Provide the (X, Y) coordinate of the cell's center where the given text is located.  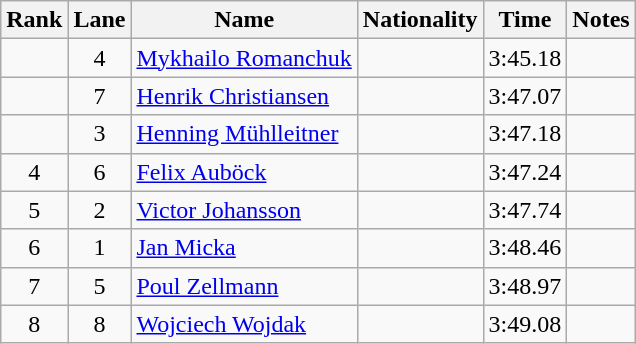
3:47.07 (525, 96)
Rank (34, 20)
Henning Mühlleitner (244, 134)
3:45.18 (525, 58)
Time (525, 20)
Nationality (420, 20)
3:47.24 (525, 172)
3:49.08 (525, 324)
3:48.97 (525, 286)
Henrik Christiansen (244, 96)
Wojciech Wojdak (244, 324)
1 (100, 248)
3:47.74 (525, 210)
3 (100, 134)
Poul Zellmann (244, 286)
Felix Auböck (244, 172)
Mykhailo Romanchuk (244, 58)
Name (244, 20)
2 (100, 210)
Lane (100, 20)
Victor Johansson (244, 210)
3:47.18 (525, 134)
Jan Micka (244, 248)
Notes (601, 20)
3:48.46 (525, 248)
